Identify which cell holds the provided text, then report its [X, Y] central coordinate. 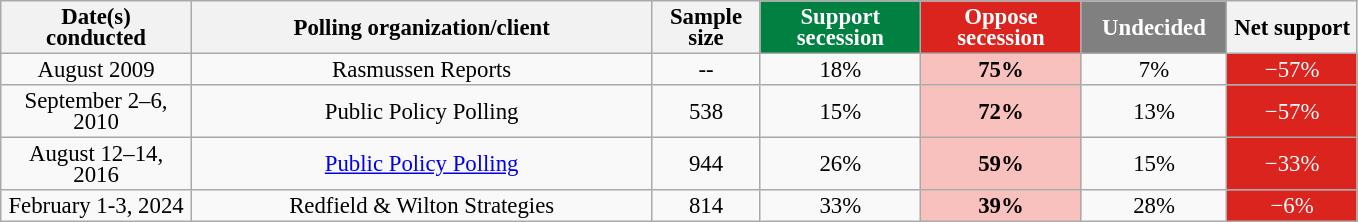
18% [840, 70]
Oppose secession [1002, 28]
Undecided [1154, 28]
26% [840, 164]
39% [1002, 206]
33% [840, 206]
February 1-3, 2024 [96, 206]
Redfield & Wilton Strategies [422, 206]
August 2009 [96, 70]
59% [1002, 164]
Rasmussen Reports [422, 70]
28% [1154, 206]
72% [1002, 112]
August 12–14, 2016 [96, 164]
7% [1154, 70]
-- [706, 70]
Polling organization/client [422, 28]
Date(s)conducted [96, 28]
75% [1002, 70]
−33% [1292, 164]
Net support [1292, 28]
814 [706, 206]
−6% [1292, 206]
944 [706, 164]
13% [1154, 112]
Support secession [840, 28]
538 [706, 112]
Sample size [706, 28]
September 2–6, 2010 [96, 112]
